Provide the (X, Y) coordinate of the cell's center where the given text is located.  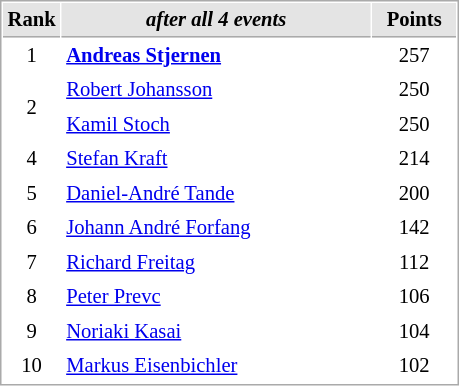
Markus Eisenbichler (216, 366)
9 (32, 332)
1 (32, 56)
257 (414, 56)
Stefan Kraft (216, 158)
Daniel-André Tande (216, 194)
Richard Freitag (216, 262)
Johann André Forfang (216, 228)
200 (414, 194)
Points (414, 20)
Andreas Stjernen (216, 56)
4 (32, 158)
142 (414, 228)
Rank (32, 20)
Robert Johansson (216, 90)
Noriaki Kasai (216, 332)
214 (414, 158)
10 (32, 366)
7 (32, 262)
Peter Prevc (216, 296)
112 (414, 262)
5 (32, 194)
6 (32, 228)
after all 4 events (216, 20)
2 (32, 108)
102 (414, 366)
104 (414, 332)
106 (414, 296)
8 (32, 296)
Kamil Stoch (216, 124)
